Provide the (x, y) coordinate of the cell's center where the given text is located.  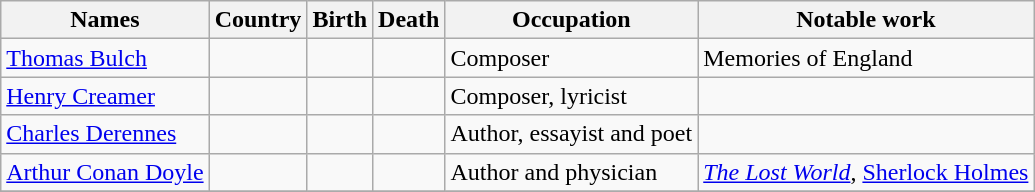
Memories of England (866, 58)
The Lost World, Sherlock Holmes (866, 172)
Notable work (866, 20)
Composer, lyricist (572, 96)
Death (409, 20)
Arthur Conan Doyle (105, 172)
Charles Derennes (105, 134)
Names (105, 20)
Birth (340, 20)
Thomas Bulch (105, 58)
Country (258, 20)
Occupation (572, 20)
Author and physician (572, 172)
Composer (572, 58)
Henry Creamer (105, 96)
Author, essayist and poet (572, 134)
